Identify which cell holds the provided text, then report its [X, Y] central coordinate. 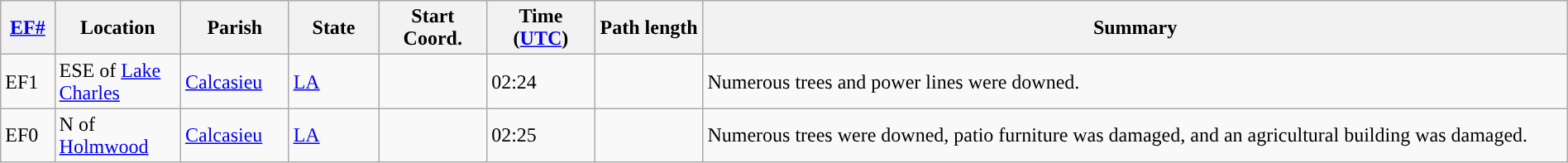
Numerous trees were downed, patio furniture was damaged, and an agricultural building was damaged. [1135, 136]
EF# [28, 28]
Time (UTC) [541, 28]
Numerous trees and power lines were downed. [1135, 81]
Parish [235, 28]
Summary [1135, 28]
ESE of Lake Charles [117, 81]
N of Holmwood [117, 136]
02:25 [541, 136]
Path length [648, 28]
Location [117, 28]
State [334, 28]
EF0 [28, 136]
EF1 [28, 81]
Start Coord. [433, 28]
02:24 [541, 81]
